Extract the [x, y] coordinate from the center of the cell holding the provided text.  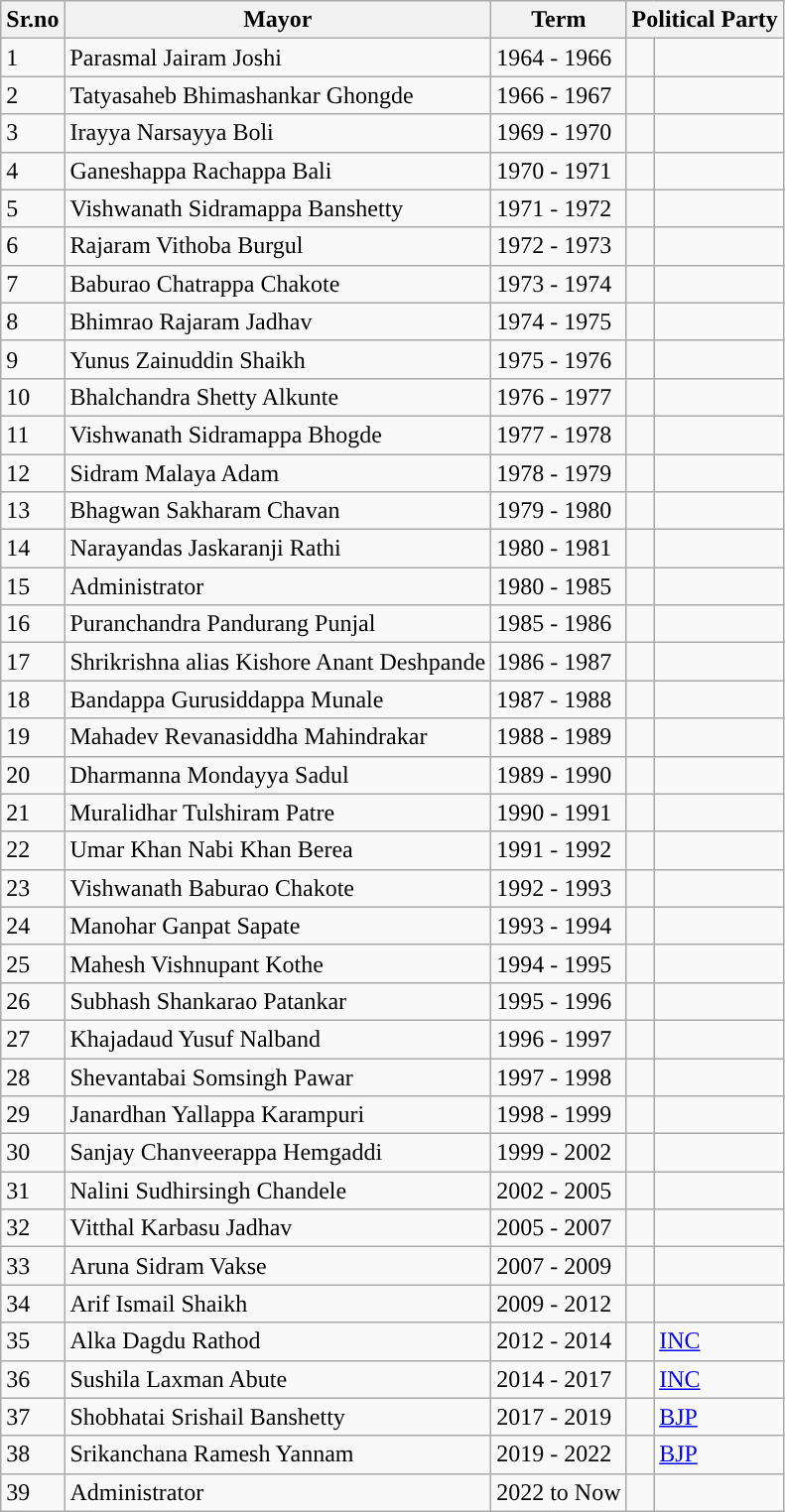
Khajadaud Yusuf Nalband [278, 1039]
22 [33, 850]
1977 - 1978 [559, 435]
24 [33, 926]
Vitthal Karbasu Jadhav [278, 1228]
Vishwanath Sidramappa Banshetty [278, 208]
Parasmal Jairam Joshi [278, 58]
9 [33, 359]
5 [33, 208]
Aruna Sidram Vakse [278, 1266]
Puranchandra Pandurang Punjal [278, 624]
26 [33, 1001]
1974 - 1975 [559, 321]
Bhagwan Sakharam Chavan [278, 511]
2012 - 2014 [559, 1341]
14 [33, 549]
Arif Ismail Shaikh [278, 1304]
Umar Khan Nabi Khan Berea [278, 850]
2007 - 2009 [559, 1266]
Rajaram Vithoba Burgul [278, 246]
31 [33, 1191]
21 [33, 813]
1978 - 1979 [559, 473]
27 [33, 1039]
1995 - 1996 [559, 1001]
Dharmanna Mondayya Sadul [278, 775]
8 [33, 321]
Janardhan Yallappa Karampuri [278, 1115]
Term [559, 20]
1988 - 1989 [559, 737]
Alka Dagdu Rathod [278, 1341]
Muralidhar Tulshiram Patre [278, 813]
Shobhatai Srishail Banshetty [278, 1417]
39 [33, 1492]
2019 - 2022 [559, 1454]
34 [33, 1304]
Sr.no [33, 20]
35 [33, 1341]
Irayya Narsayya Boli [278, 133]
Political Party [705, 20]
Ganeshappa Rachappa Bali [278, 171]
18 [33, 699]
1979 - 1980 [559, 511]
Srikanchana Ramesh Yannam [278, 1454]
Subhash Shankarao Patankar [278, 1001]
Shrikrishna alias Kishore Anant Deshpande [278, 662]
17 [33, 662]
2017 - 2019 [559, 1417]
19 [33, 737]
1980 - 1981 [559, 549]
32 [33, 1228]
1973 - 1974 [559, 284]
1976 - 1977 [559, 397]
Nalini Sudhirsingh Chandele [278, 1191]
2 [33, 95]
Sushila Laxman Abute [278, 1379]
1996 - 1997 [559, 1039]
1989 - 1990 [559, 775]
1972 - 1973 [559, 246]
Bandappa Gurusiddappa Munale [278, 699]
6 [33, 246]
Mahesh Vishnupant Kothe [278, 963]
1992 - 1993 [559, 888]
2002 - 2005 [559, 1191]
Narayandas Jaskaranji Rathi [278, 549]
1998 - 1999 [559, 1115]
Sanjay Chanveerappa Hemgaddi [278, 1153]
10 [33, 397]
Baburao Chatrappa Chakote [278, 284]
37 [33, 1417]
1964 - 1966 [559, 58]
1966 - 1967 [559, 95]
1969 - 1970 [559, 133]
Tatyasaheb Bhimashankar Ghongde [278, 95]
33 [33, 1266]
Vishwanath Baburao Chakote [278, 888]
25 [33, 963]
1 [33, 58]
1975 - 1976 [559, 359]
2014 - 2017 [559, 1379]
36 [33, 1379]
12 [33, 473]
1990 - 1991 [559, 813]
1985 - 1986 [559, 624]
2005 - 2007 [559, 1228]
15 [33, 586]
23 [33, 888]
1970 - 1971 [559, 171]
13 [33, 511]
1994 - 1995 [559, 963]
30 [33, 1153]
2009 - 2012 [559, 1304]
7 [33, 284]
1987 - 1988 [559, 699]
Mayor [278, 20]
1997 - 1998 [559, 1076]
1986 - 1987 [559, 662]
Manohar Ganpat Sapate [278, 926]
2022 to Now [559, 1492]
20 [33, 775]
1980 - 1985 [559, 586]
11 [33, 435]
1971 - 1972 [559, 208]
16 [33, 624]
3 [33, 133]
1999 - 2002 [559, 1153]
Sidram Malaya Adam [278, 473]
4 [33, 171]
1993 - 1994 [559, 926]
Bhimrao Rajaram Jadhav [278, 321]
Mahadev Revanasiddha Mahindrakar [278, 737]
Yunus Zainuddin Shaikh [278, 359]
1991 - 1992 [559, 850]
29 [33, 1115]
Shevantabai Somsingh Pawar [278, 1076]
28 [33, 1076]
Vishwanath Sidramappa Bhogde [278, 435]
Bhalchandra Shetty Alkunte [278, 397]
38 [33, 1454]
